Determine the (x, y) coordinate at the center of the cell enclosing the given text.  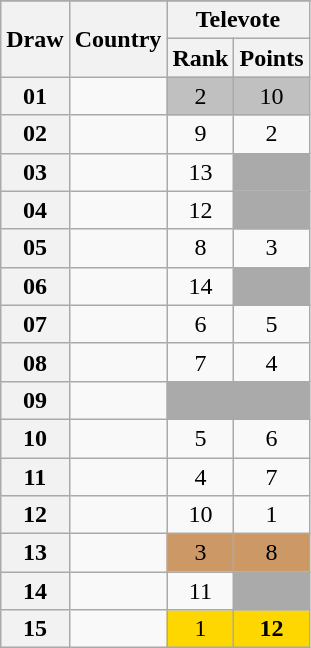
05 (35, 248)
Televote (238, 20)
06 (35, 286)
02 (35, 134)
08 (35, 362)
01 (35, 96)
Points (272, 58)
9 (200, 134)
07 (35, 324)
Draw (35, 39)
Country (118, 39)
Rank (200, 58)
09 (35, 400)
03 (35, 172)
04 (35, 210)
15 (35, 629)
